Output the [x, y] coordinate of the center of the cell containing the given text.  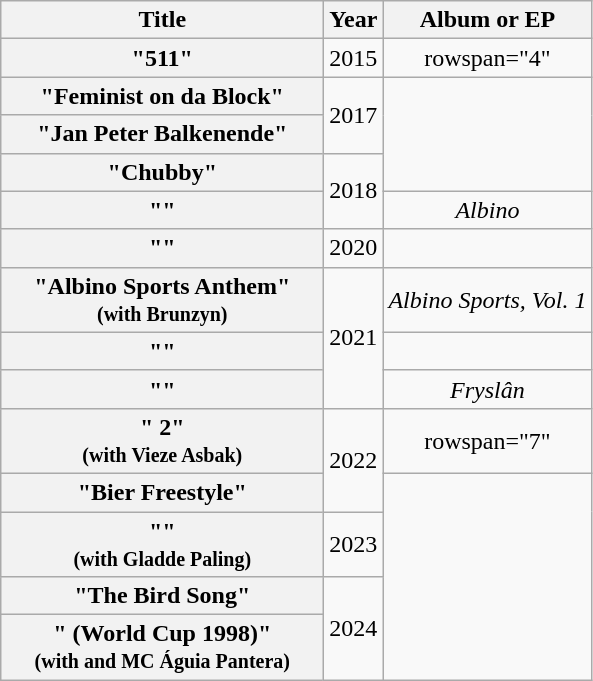
2017 [354, 115]
2024 [354, 628]
2023 [354, 544]
"511" [162, 58]
""(with Gladde Paling) [162, 544]
2018 [354, 191]
Title [162, 20]
Albino [488, 210]
2021 [354, 338]
"Bier Freestyle" [162, 492]
Fryslân [488, 389]
2020 [354, 248]
Year [354, 20]
rowspan="4" [488, 58]
"Jan Peter Balkenende" [162, 134]
"The Bird Song" [162, 596]
rowspan="7" [488, 440]
" 2"(with Vieze Asbak) [162, 440]
"Feminist on da Block" [162, 96]
Album or EP [488, 20]
"Albino Sports Anthem"(with Brunzyn) [162, 300]
2015 [354, 58]
Albino Sports, Vol. 1 [488, 300]
" (World Cup 1998)"(with and MC Águia Pantera) [162, 648]
2022 [354, 460]
"Chubby" [162, 172]
